Identify which cell holds the provided text, then report its (x, y) central coordinate. 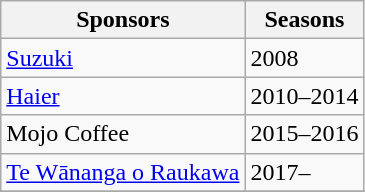
Mojo Coffee (123, 134)
2008 (304, 58)
Haier (123, 96)
Sponsors (123, 20)
Te Wānanga o Raukawa (123, 172)
Seasons (304, 20)
Suzuki (123, 58)
2010–2014 (304, 96)
2017– (304, 172)
2015–2016 (304, 134)
